Capture the cell that displays the provided text and extract its (x, y) central coordinate. 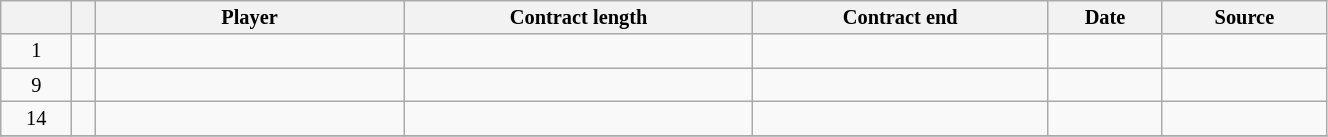
Source (1244, 17)
Date (1106, 17)
Contract length (578, 17)
1 (36, 51)
Player (250, 17)
14 (36, 118)
9 (36, 85)
Contract end (900, 17)
